From the cell containing the given text, extract its center point as [X, Y] coordinate. 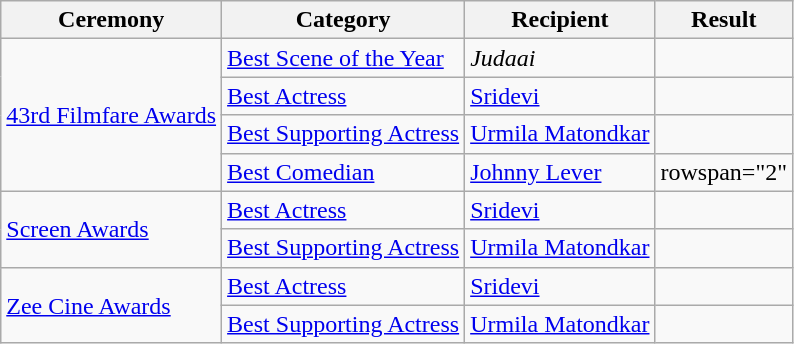
Category [344, 20]
Screen Awards [112, 229]
43rd Filmfare Awards [112, 115]
Zee Cine Awards [112, 305]
Johnny Lever [560, 172]
Best Comedian [344, 172]
Judaai [560, 58]
Ceremony [112, 20]
Result [724, 20]
rowspan="2" [724, 172]
Best Scene of the Year [344, 58]
Recipient [560, 20]
